Locate the cell with the specified text and output its (X, Y) center coordinate. 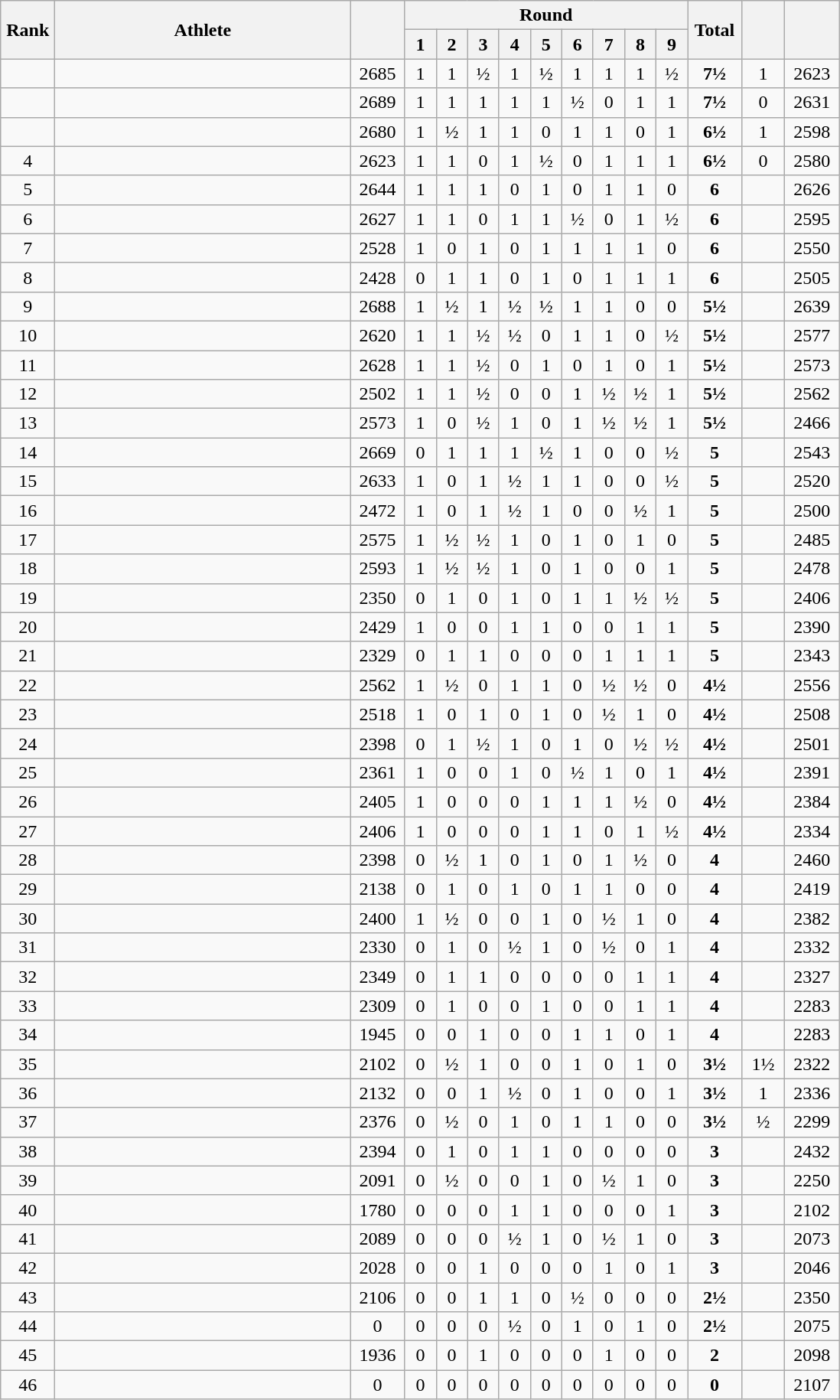
30 (28, 919)
2107 (812, 1385)
2485 (812, 540)
2518 (378, 714)
2580 (812, 161)
2405 (378, 801)
13 (28, 423)
41 (28, 1238)
12 (28, 394)
Total (715, 30)
2073 (812, 1238)
2633 (378, 481)
16 (28, 511)
2472 (378, 511)
2556 (812, 685)
Athlete (203, 30)
20 (28, 627)
2384 (812, 801)
31 (28, 948)
18 (28, 569)
15 (28, 481)
17 (28, 540)
2138 (378, 889)
1945 (378, 1035)
25 (28, 772)
1780 (378, 1209)
37 (28, 1122)
2575 (378, 540)
2391 (812, 772)
2046 (812, 1268)
Round (546, 15)
34 (28, 1035)
2299 (812, 1122)
2361 (378, 772)
2628 (378, 365)
46 (28, 1385)
2106 (378, 1297)
11 (28, 365)
42 (28, 1268)
2620 (378, 335)
2644 (378, 190)
23 (28, 714)
32 (28, 977)
2478 (812, 569)
2309 (378, 1006)
2098 (812, 1356)
2460 (812, 860)
2685 (378, 73)
2432 (812, 1151)
2598 (812, 132)
27 (28, 831)
2689 (378, 103)
2400 (378, 919)
2419 (812, 889)
2327 (812, 977)
2394 (378, 1151)
2639 (812, 306)
2688 (378, 306)
44 (28, 1327)
2330 (378, 948)
2390 (812, 627)
2593 (378, 569)
33 (28, 1006)
2334 (812, 831)
35 (28, 1064)
2332 (812, 948)
2429 (378, 627)
2626 (812, 190)
2329 (378, 656)
22 (28, 685)
2428 (378, 277)
28 (28, 860)
36 (28, 1093)
14 (28, 452)
2501 (812, 743)
2669 (378, 452)
2631 (812, 103)
26 (28, 801)
1936 (378, 1356)
2091 (378, 1180)
2500 (812, 511)
2508 (812, 714)
2520 (812, 481)
2577 (812, 335)
Rank (28, 30)
2343 (812, 656)
2322 (812, 1064)
2336 (812, 1093)
2075 (812, 1327)
38 (28, 1151)
24 (28, 743)
2382 (812, 919)
2028 (378, 1268)
2089 (378, 1238)
2595 (812, 219)
2528 (378, 248)
2543 (812, 452)
2250 (812, 1180)
2376 (378, 1122)
2466 (812, 423)
40 (28, 1209)
1½ (763, 1064)
2550 (812, 248)
2627 (378, 219)
10 (28, 335)
2349 (378, 977)
2132 (378, 1093)
21 (28, 656)
19 (28, 598)
29 (28, 889)
2505 (812, 277)
43 (28, 1297)
45 (28, 1356)
2502 (378, 394)
2680 (378, 132)
39 (28, 1180)
